Return the [X, Y] coordinate for the center point of the cell that contains the specified text.  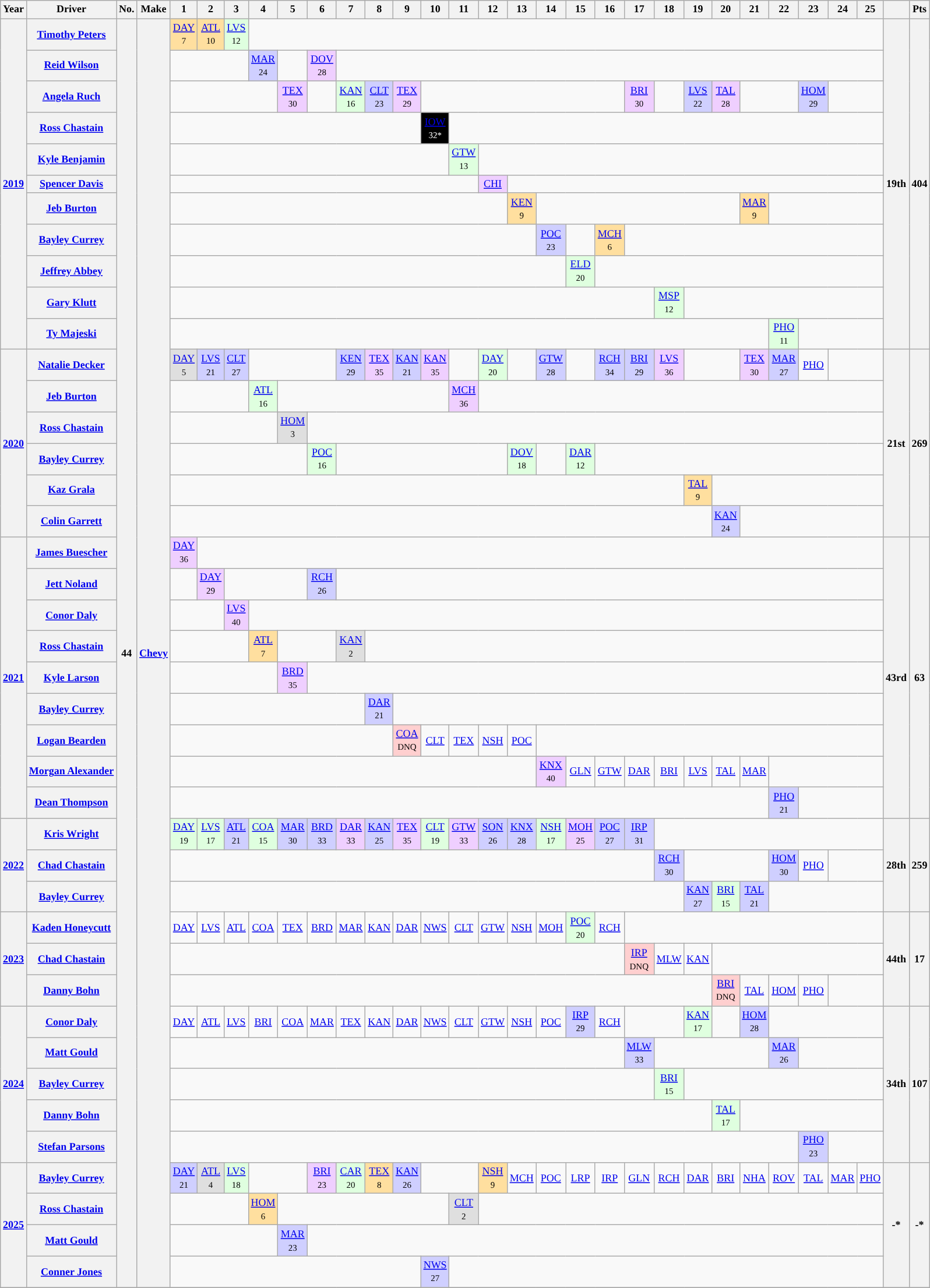
DAR12 [580, 459]
IOW32* [435, 128]
5 [293, 9]
LVS17 [210, 834]
ELD20 [580, 271]
RCH30 [669, 866]
MAR23 [293, 1241]
Kaz Grala [71, 490]
MAR9 [754, 209]
MCH [522, 1178]
8 [379, 9]
COA15 [263, 834]
CHI [493, 184]
MAR24 [263, 66]
ATL4 [210, 1178]
HOM28 [754, 1022]
KAN2 [351, 647]
DAY20 [493, 365]
KAN 26 [407, 1178]
DOV18 [522, 459]
NWS27 [435, 1272]
HOM30 [784, 866]
20 [725, 9]
MSP12 [669, 302]
SON26 [493, 834]
Kyle Benjamin [71, 160]
Kaden Honeycutt [71, 928]
NSH9 [493, 1178]
MCH36 [464, 396]
28th [896, 866]
10 [435, 9]
DAR21 [379, 709]
BRD [322, 928]
4 [263, 9]
KAN17 [698, 1022]
IRP [610, 1178]
GTW33 [464, 834]
Conner Jones [71, 1272]
18 [669, 9]
2 [210, 9]
259 [920, 866]
269 [920, 443]
44 [127, 653]
POC23 [551, 240]
Angela Ruch [71, 97]
44th [896, 959]
MLW [669, 959]
404 [920, 184]
Chevy [154, 653]
HOM29 [813, 97]
DAY29 [210, 584]
BRI30 [639, 97]
BRD35 [293, 678]
TEX8 [379, 1178]
DAY21 [184, 1178]
Reid Wilson [71, 66]
ATL16 [263, 396]
GTW28 [551, 365]
DAY5 [184, 365]
Stefan Parsons [71, 1147]
DAY36 [184, 553]
19 [698, 9]
PHO11 [784, 334]
ATL7 [263, 647]
BRD33 [322, 834]
34th [896, 1084]
Kyle Larson [71, 678]
HOM6 [263, 1209]
LRP [580, 1178]
21 [754, 9]
Kris Wright [71, 834]
3 [237, 9]
COADNQ [407, 740]
11 [464, 9]
LVS40 [237, 615]
DAY7 [184, 34]
KNX28 [522, 834]
Jett Noland [71, 584]
KAN35 [435, 365]
ATL10 [210, 34]
24 [843, 9]
KAN25 [379, 834]
PHO23 [813, 1147]
TAL28 [725, 97]
RCH26 [322, 584]
DOV28 [322, 66]
Gary Klutt [71, 302]
23 [813, 9]
MAR27 [784, 365]
2020 [14, 443]
CLT2 [464, 1209]
15 [580, 9]
Timothy Peters [71, 34]
6 [322, 9]
MAR30 [293, 834]
16 [610, 9]
KEN29 [351, 365]
MLW33 [639, 1053]
TEX29 [407, 97]
21st [896, 443]
13 [522, 9]
Year [14, 9]
KEN9 [522, 209]
Spencer Davis [71, 184]
63 [920, 678]
IRPDNQ [639, 959]
1 [184, 9]
TAL17 [725, 1116]
IRP29 [580, 1022]
Morgan Alexander [71, 772]
HOM3 [293, 428]
LVS21 [210, 365]
DAR33 [351, 834]
POC20 [580, 928]
DAY19 [184, 834]
NHA [754, 1178]
IRP31 [639, 834]
Driver [71, 9]
RCH34 [610, 365]
MOH25 [580, 834]
TAL9 [698, 490]
Natalie Decker [71, 365]
CLT23 [379, 97]
2024 [14, 1084]
2021 [14, 678]
12 [493, 9]
LVS36 [669, 365]
2019 [14, 184]
KAN16 [351, 97]
MAR26 [784, 1053]
GTW13 [464, 160]
Make [154, 9]
CAR20 [351, 1178]
14 [551, 9]
KAN21 [407, 365]
2022 [14, 866]
TAL21 [754, 897]
BRI29 [639, 365]
PHO21 [784, 803]
LVS12 [237, 34]
107 [920, 1084]
CLT19 [435, 834]
25 [871, 9]
Logan Bearden [71, 740]
9 [407, 9]
KAN24 [725, 521]
James Buescher [71, 553]
19th [896, 184]
ROV [784, 1178]
Ty Majeski [71, 334]
2025 [14, 1225]
Jeffrey Abbey [71, 271]
No. [127, 9]
ATL21 [237, 834]
22 [784, 9]
NSH17 [551, 834]
LVS22 [698, 97]
7 [351, 9]
Pts [920, 9]
HOM [784, 990]
2023 [14, 959]
BRI23 [322, 1178]
MOH [551, 928]
43rd [896, 678]
Colin Garrett [71, 521]
POC16 [322, 459]
POC27 [610, 834]
MCH6 [610, 240]
KAN27 [698, 897]
KNX40 [551, 772]
BRIDNQ [725, 990]
Dean Thompson [71, 803]
LVS18 [237, 1178]
CLT27 [237, 365]
